From the cell containing the given text, extract its center point as (X, Y) coordinate. 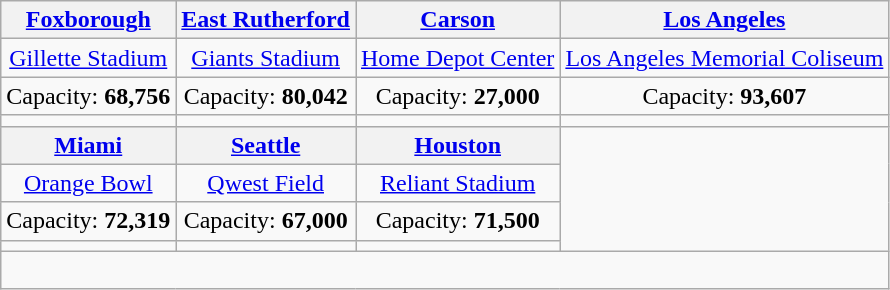
Capacity: 27,000 (458, 96)
Los Angeles Memorial Coliseum (724, 58)
Seattle (266, 145)
Los Angeles (724, 20)
Reliant Stadium (458, 183)
Capacity: 93,607 (724, 96)
East Rutherford (266, 20)
Capacity: 71,500 (458, 221)
Foxborough (88, 20)
Miami (88, 145)
Capacity: 67,000 (266, 221)
Qwest Field (266, 183)
Capacity: 68,756 (88, 96)
Capacity: 72,319 (88, 221)
Giants Stadium (266, 58)
Orange Bowl (88, 183)
Gillette Stadium (88, 58)
Houston (458, 145)
Capacity: 80,042 (266, 96)
Carson (458, 20)
Home Depot Center (458, 58)
